Return (X, Y) of the center of cell containing provided text 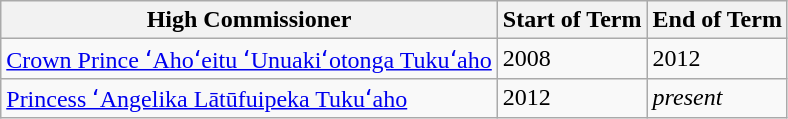
present (717, 98)
Start of Term (572, 20)
2008 (572, 59)
High Commissioner (250, 20)
Princess ʻAngelika Lātūfuipeka Tukuʻaho (250, 98)
Crown Prince ʻAhoʻeitu ʻUnuakiʻotonga Tukuʻaho (250, 59)
End of Term (717, 20)
